Locate the cell with the specified text and output its [x, y] center coordinate. 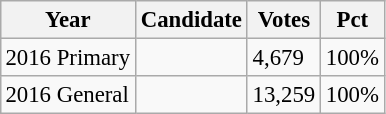
Year [68, 20]
2016 Primary [68, 57]
Votes [284, 20]
2016 General [68, 95]
13,259 [284, 95]
Pct [353, 20]
4,679 [284, 57]
Candidate [191, 20]
